Determine the (X, Y) coordinate at the center of the cell enclosing the given text.  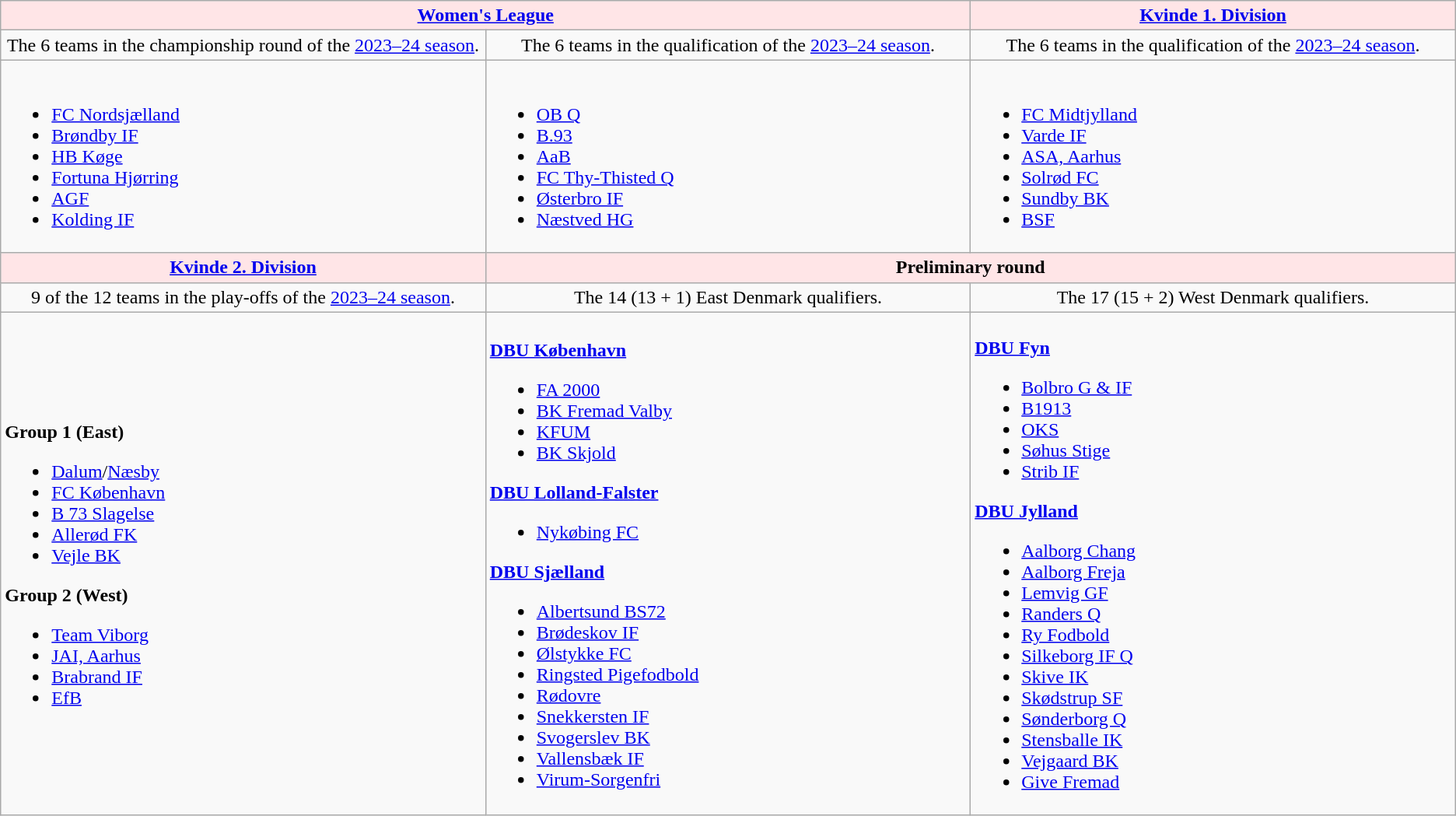
Women's League (485, 16)
9 of the 12 teams in the play-offs of the 2023–24 season. (243, 297)
Kvinde 2. Division (243, 268)
OB QB.93AaBFC Thy-Thisted QØsterbro IFNæstved HG (728, 156)
The 6 teams in the championship round of the 2023–24 season. (243, 45)
The 17 (15 + 2) West Denmark qualifiers. (1213, 297)
The 14 (13 + 1) East Denmark qualifiers. (728, 297)
FC MidtjyllandVarde IFASA, AarhusSolrød FCSundby BKBSF (1213, 156)
FC NordsjællandBrøndby IFHB KøgeFortuna HjørringAGFKolding IF (243, 156)
Group 1 (East)Dalum/NæsbyFC KøbenhavnB 73 SlagelseAllerød FKVejle BKGroup 2 (West)Team ViborgJAI, AarhusBrabrand IFEfB (243, 563)
Kvinde 1. Division (1213, 16)
Preliminary round (971, 268)
